Provide the [x, y] coordinate of the cell's center where the given text is located.  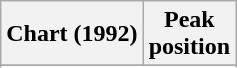
Peakposition [189, 34]
Chart (1992) [72, 34]
